Determine the (x, y) coordinate at the center of the cell enclosing the given text.  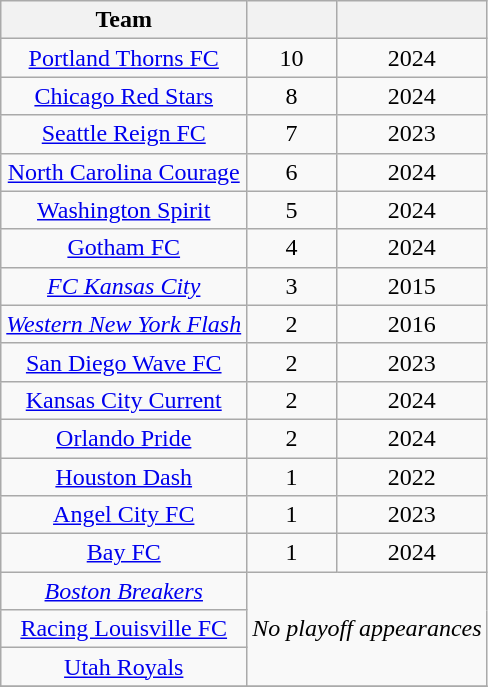
North Carolina Courage (124, 172)
FC Kansas City (124, 286)
2022 (412, 477)
Bay FC (124, 553)
Orlando Pride (124, 438)
Portland Thorns FC (124, 58)
Racing Louisville FC (124, 629)
Gotham FC (124, 248)
2016 (412, 324)
Boston Breakers (124, 591)
4 (292, 248)
10 (292, 58)
No playoff appearances (367, 629)
San Diego Wave FC (124, 362)
8 (292, 96)
Utah Royals (124, 667)
6 (292, 172)
Angel City FC (124, 515)
Chicago Red Stars (124, 96)
Seattle Reign FC (124, 134)
Western New York Flash (124, 324)
Houston Dash (124, 477)
Team (124, 20)
3 (292, 286)
Kansas City Current (124, 400)
7 (292, 134)
Washington Spirit (124, 210)
2015 (412, 286)
5 (292, 210)
